Locate the cell with the specified text and output its [x, y] center coordinate. 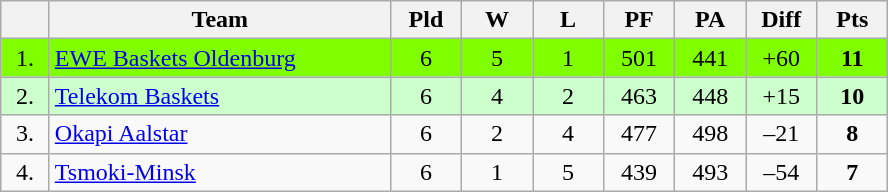
Diff [782, 20]
–54 [782, 172]
PA [710, 20]
501 [640, 58]
4. [26, 172]
Pld [426, 20]
+15 [782, 96]
+60 [782, 58]
439 [640, 172]
448 [710, 96]
W [496, 20]
8 [852, 134]
Okapi Aalstar [220, 134]
493 [710, 172]
477 [640, 134]
498 [710, 134]
11 [852, 58]
441 [710, 58]
EWE Baskets Oldenburg [220, 58]
Telekom Baskets [220, 96]
10 [852, 96]
–21 [782, 134]
3. [26, 134]
1. [26, 58]
L [568, 20]
Tsmoki-Minsk [220, 172]
2. [26, 96]
463 [640, 96]
7 [852, 172]
Pts [852, 20]
Team [220, 20]
PF [640, 20]
